Determine the (X, Y) coordinate at the center of the cell enclosing the given text.  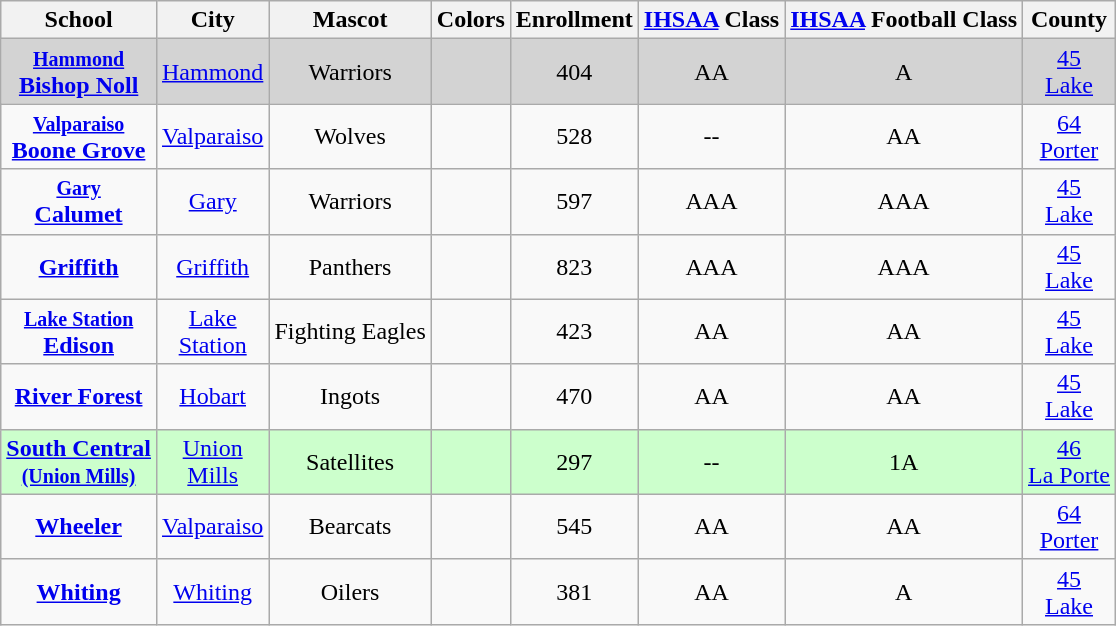
64 Porter (1070, 526)
423 (574, 332)
ValparaisoBoone Grove (79, 136)
46 La Porte (1070, 462)
470 (574, 396)
Colors (470, 20)
45Lake (1070, 266)
Hammond (212, 72)
Hobart (212, 396)
528 (574, 136)
Satellites (350, 462)
Lake Station (212, 332)
Lake Station Edison (79, 332)
Wolves (350, 136)
64Porter (1070, 136)
River Forest (79, 396)
823 (574, 266)
404 (574, 72)
597 (574, 202)
IHSAA Class (711, 20)
Ingots (350, 396)
297 (574, 462)
1A (904, 462)
Panthers (350, 266)
Bearcats (350, 526)
545 (574, 526)
Hammond Bishop Noll (79, 72)
Union Mills (212, 462)
IHSAA Football Class (904, 20)
Gary Calumet (79, 202)
Fighting Eagles (350, 332)
School (79, 20)
South Central (Union Mills) (79, 462)
County (1070, 20)
Mascot (350, 20)
City (212, 20)
Oilers (350, 592)
Gary (212, 202)
Wheeler (79, 526)
Enrollment (574, 20)
381 (574, 592)
